Capture the cell that displays the provided text and extract its [x, y] central coordinate. 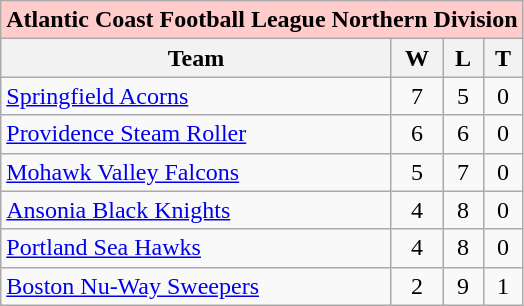
Boston Nu-Way Sweepers [196, 286]
1 [503, 286]
T [503, 58]
Portland Sea Hawks [196, 248]
Team [196, 58]
Ansonia Black Knights [196, 210]
9 [463, 286]
L [463, 58]
2 [417, 286]
Providence Steam Roller [196, 134]
Springfield Acorns [196, 96]
Atlantic Coast Football League Northern Division [262, 20]
W [417, 58]
Mohawk Valley Falcons [196, 172]
